Return [x, y] of the center of cell containing provided text 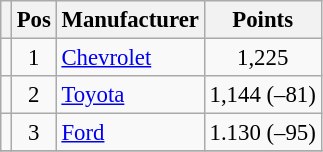
1 [34, 58]
Ford [130, 133]
1,144 (–81) [262, 95]
2 [34, 95]
Manufacturer [130, 20]
3 [34, 133]
Points [262, 20]
Toyota [130, 95]
Pos [34, 20]
Chevrolet [130, 58]
1.130 (–95) [262, 133]
1,225 [262, 58]
